Return (X, Y) of the center of cell containing provided text 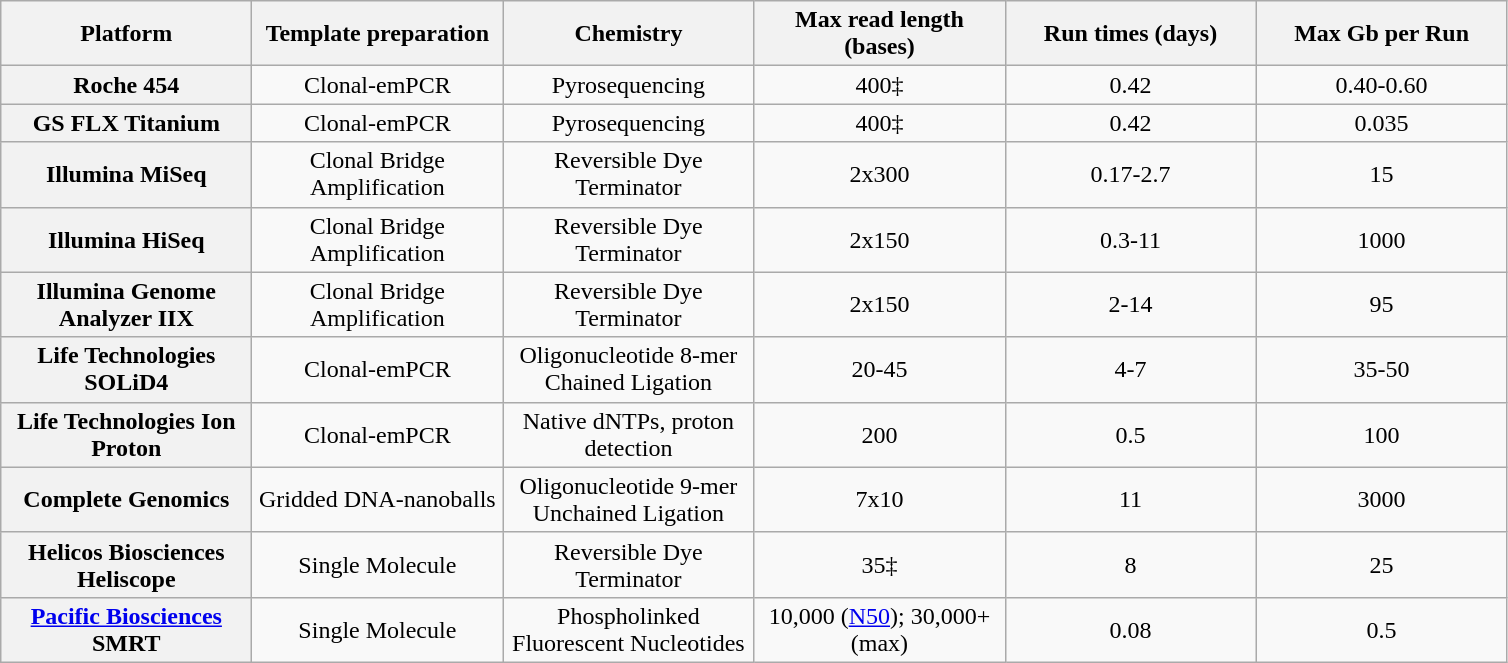
35-50 (1382, 370)
Phospholinked Fluorescent Nucleotides (628, 630)
Illumina Genome Analyzer IIX (126, 304)
20-45 (880, 370)
GS FLX Titanium (126, 123)
Chemistry (628, 34)
Complete Genomics (126, 500)
11 (1130, 500)
7x10 (880, 500)
0.17-2.7 (1130, 174)
3000 (1382, 500)
Helicos Biosciences Heliscope (126, 564)
2-14 (1130, 304)
Roche 454 (126, 85)
100 (1382, 434)
10,000 (N50); 30,000+ (max) (880, 630)
Template preparation (378, 34)
1000 (1382, 240)
Max Gb per Run (1382, 34)
0.3-11 (1130, 240)
Life Technologies SOLiD4 (126, 370)
2x300 (880, 174)
15 (1382, 174)
25 (1382, 564)
95 (1382, 304)
8 (1130, 564)
0.40-0.60 (1382, 85)
35‡ (880, 564)
0.08 (1130, 630)
Run times (days) (1130, 34)
Pacific Biosciences SMRT (126, 630)
Oligonucleotide 8-mer Chained Ligation (628, 370)
Gridded DNA-nanoballs (378, 500)
Platform (126, 34)
0.035 (1382, 123)
4-7 (1130, 370)
Life Technologies Ion Proton (126, 434)
Illumina HiSeq (126, 240)
200 (880, 434)
Illumina MiSeq (126, 174)
Max read length (bases) (880, 34)
Native dNTPs, proton detection (628, 434)
Oligonucleotide 9-mer Unchained Ligation (628, 500)
